Return [x, y] of the center of cell containing provided text 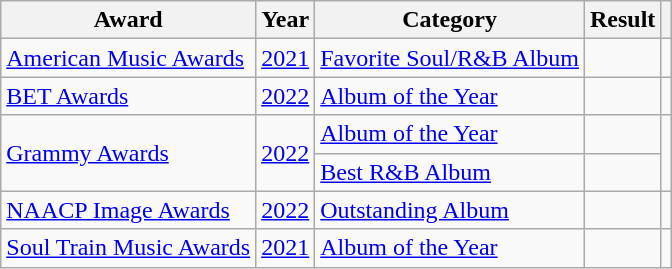
NAACP Image Awards [128, 210]
Favorite Soul/R&B Album [450, 58]
BET Awards [128, 96]
Award [128, 20]
Year [286, 20]
Grammy Awards [128, 153]
Best R&B Album [450, 172]
Outstanding Album [450, 210]
American Music Awards [128, 58]
Category [450, 20]
Result [622, 20]
Soul Train Music Awards [128, 248]
